Scan for the cell matching the given text and deliver its [X, Y] coordinate at center. 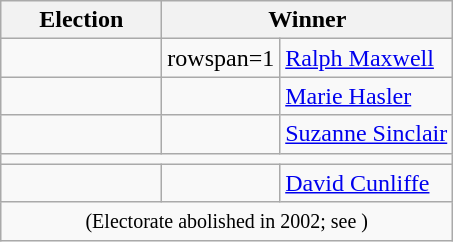
Suzanne Sinclair [366, 134]
Marie Hasler [366, 96]
Ralph Maxwell [366, 58]
(Electorate abolished in 2002; see ) [227, 221]
Winner [308, 20]
Election [82, 20]
David Cunliffe [366, 183]
rowspan=1 [221, 58]
